From the cell containing the given text, extract its center point as (x, y) coordinate. 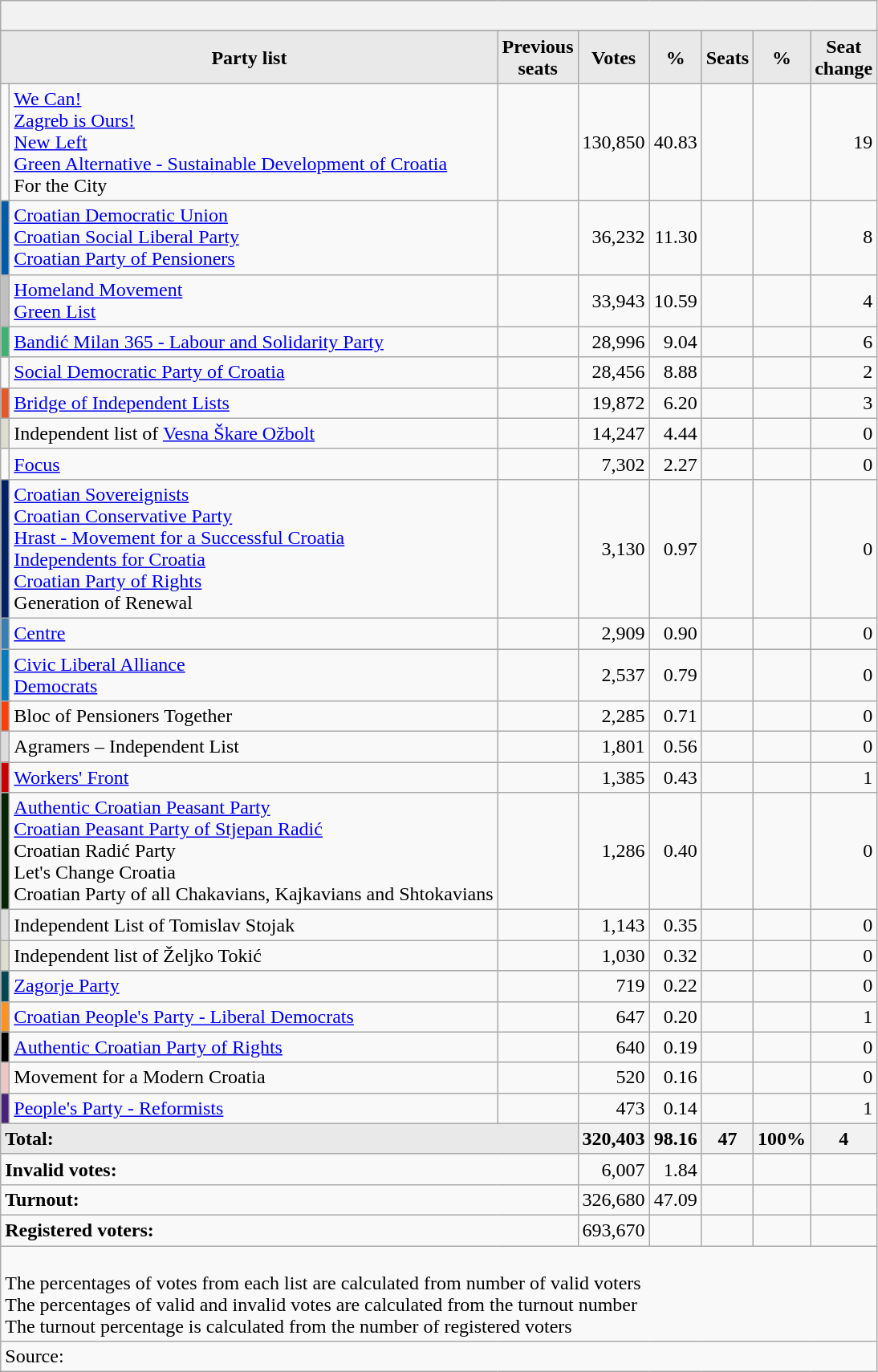
We Can! Zagreb is Ours! New Left Green Alternative - Sustainable Development of Croatia For the City (254, 142)
0.43 (676, 777)
Previousseats (538, 58)
1,143 (613, 925)
Homeland Movement Green List (254, 300)
Social Democratic Party of Croatia (254, 372)
Independent list of Željko Tokić (254, 956)
2 (844, 372)
0.32 (676, 956)
2,537 (613, 674)
0.14 (676, 1108)
6,007 (613, 1169)
28,996 (613, 342)
Turnout: (289, 1199)
1,801 (613, 747)
0.97 (676, 549)
Civic Liberal Alliance Democrats (254, 674)
Source: (439, 1357)
473 (613, 1108)
10.59 (676, 300)
19,872 (613, 403)
People's Party - Reformists (254, 1108)
Croatian People's Party - Liberal Democrats (254, 1017)
9.04 (676, 342)
6 (844, 342)
Zagorje Party (254, 986)
36,232 (613, 237)
1,286 (613, 851)
647 (613, 1017)
4.44 (676, 433)
Agramers – Independent List (254, 747)
7,302 (613, 464)
0.40 (676, 851)
Total: (289, 1139)
2,285 (613, 716)
0.35 (676, 925)
6.20 (676, 403)
719 (613, 986)
Bridge of Independent Lists (254, 403)
Party list (249, 58)
47 (727, 1139)
Workers' Front (254, 777)
Seatchange (844, 58)
47.09 (676, 1199)
0.19 (676, 1047)
0.79 (676, 674)
40.83 (676, 142)
Independent list of Vesna Škare Ožbolt (254, 433)
1.84 (676, 1169)
520 (613, 1078)
2.27 (676, 464)
Movement for a Modern Croatia (254, 1078)
Registered voters: (289, 1230)
0.20 (676, 1017)
Seats (727, 58)
1,385 (613, 777)
28,456 (613, 372)
3,130 (613, 549)
0.71 (676, 716)
3 (844, 403)
693,670 (613, 1230)
98.16 (676, 1139)
2,909 (613, 633)
640 (613, 1047)
Bloc of Pensioners Together (254, 716)
Focus (254, 464)
326,680 (613, 1199)
Bandić Milan 365 - Labour and Solidarity Party (254, 342)
0.22 (676, 986)
Votes (613, 58)
0.90 (676, 633)
0.56 (676, 747)
33,943 (613, 300)
Invalid votes: (289, 1169)
Independent List of Tomislav Stojak (254, 925)
130,850 (613, 142)
19 (844, 142)
Authentic Croatian Party of Rights (254, 1047)
8.88 (676, 372)
8 (844, 237)
14,247 (613, 433)
Centre (254, 633)
0.16 (676, 1078)
100% (782, 1139)
1,030 (613, 956)
Croatian Democratic Union Croatian Social Liberal Party Croatian Party of Pensioners (254, 237)
11.30 (676, 237)
320,403 (613, 1139)
